Identify which cell holds the provided text, then report its [X, Y] central coordinate. 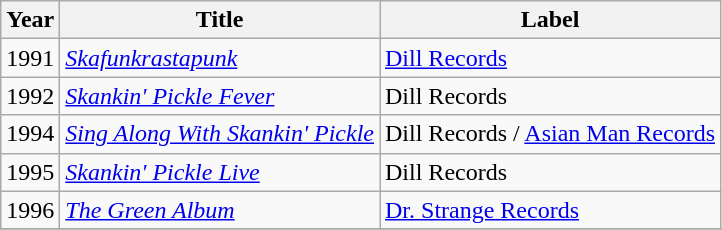
1992 [30, 96]
Skankin' Pickle Live [220, 172]
1995 [30, 172]
Year [30, 20]
Dr. Strange Records [550, 210]
1996 [30, 210]
The Green Album [220, 210]
1991 [30, 58]
Skafunkrastapunk [220, 58]
Label [550, 20]
Skankin' Pickle Fever [220, 96]
Dill Records / Asian Man Records [550, 134]
Title [220, 20]
Sing Along With Skankin' Pickle [220, 134]
1994 [30, 134]
